Locate the cell with the specified text and output its [x, y] center coordinate. 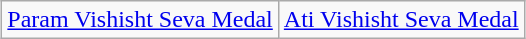
Ati Vishisht Seva Medal [401, 20]
Param Vishisht Seva Medal [140, 20]
